For the text-containing cell, return its midpoint in (X, Y) coordinate format. 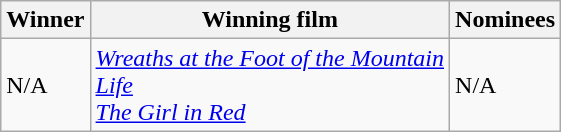
Winning film (270, 20)
Winner (46, 20)
Nominees (506, 20)
Wreaths at the Foot of the MountainLifeThe Girl in Red (270, 85)
